For the text-containing cell, return its midpoint in (X, Y) coordinate format. 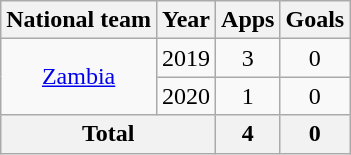
National team (79, 20)
1 (248, 96)
Year (186, 20)
2020 (186, 96)
2019 (186, 58)
Apps (248, 20)
4 (248, 134)
Zambia (79, 77)
3 (248, 58)
Total (108, 134)
Goals (315, 20)
